Extract the [X, Y] coordinate from the center of the cell holding the provided text.  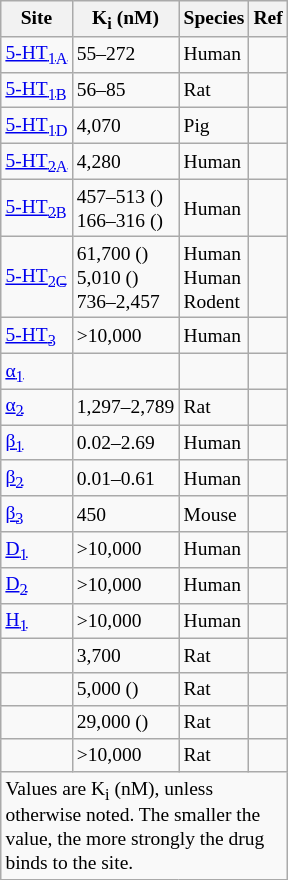
0.02–2.69 [126, 443]
5-HT2A [36, 161]
Ref [268, 19]
5-HT1D [36, 126]
β2 [36, 478]
5-HT1A [36, 54]
5-HT2C [36, 276]
5,000 () [126, 688]
5-HT2B [36, 208]
α1 [36, 371]
Species [214, 19]
4,070 [126, 126]
61,700 () 5,010 ()736–2,457 [126, 276]
1,297–2,789 [126, 407]
D2 [36, 585]
α2 [36, 407]
450 [126, 514]
56–85 [126, 90]
Mouse [214, 514]
D1 [36, 550]
3,700 [126, 656]
Values are Ki (nM), unless otherwise noted. The smaller the value, the more strongly the drug binds to the site. [144, 826]
0.01–0.61 [126, 478]
H1 [36, 621]
29,000 () [126, 722]
Site [36, 19]
4,280 [126, 161]
5-HT1B [36, 90]
457–513 ()166–316 () [126, 208]
β1 [36, 443]
HumanHumanRodent [214, 276]
Ki (nM) [126, 19]
β3 [36, 514]
55–272 [126, 54]
5-HT3 [36, 336]
Pig [214, 126]
